Find where the given text appears and provide that cell's center as (X, Y) coordinate. 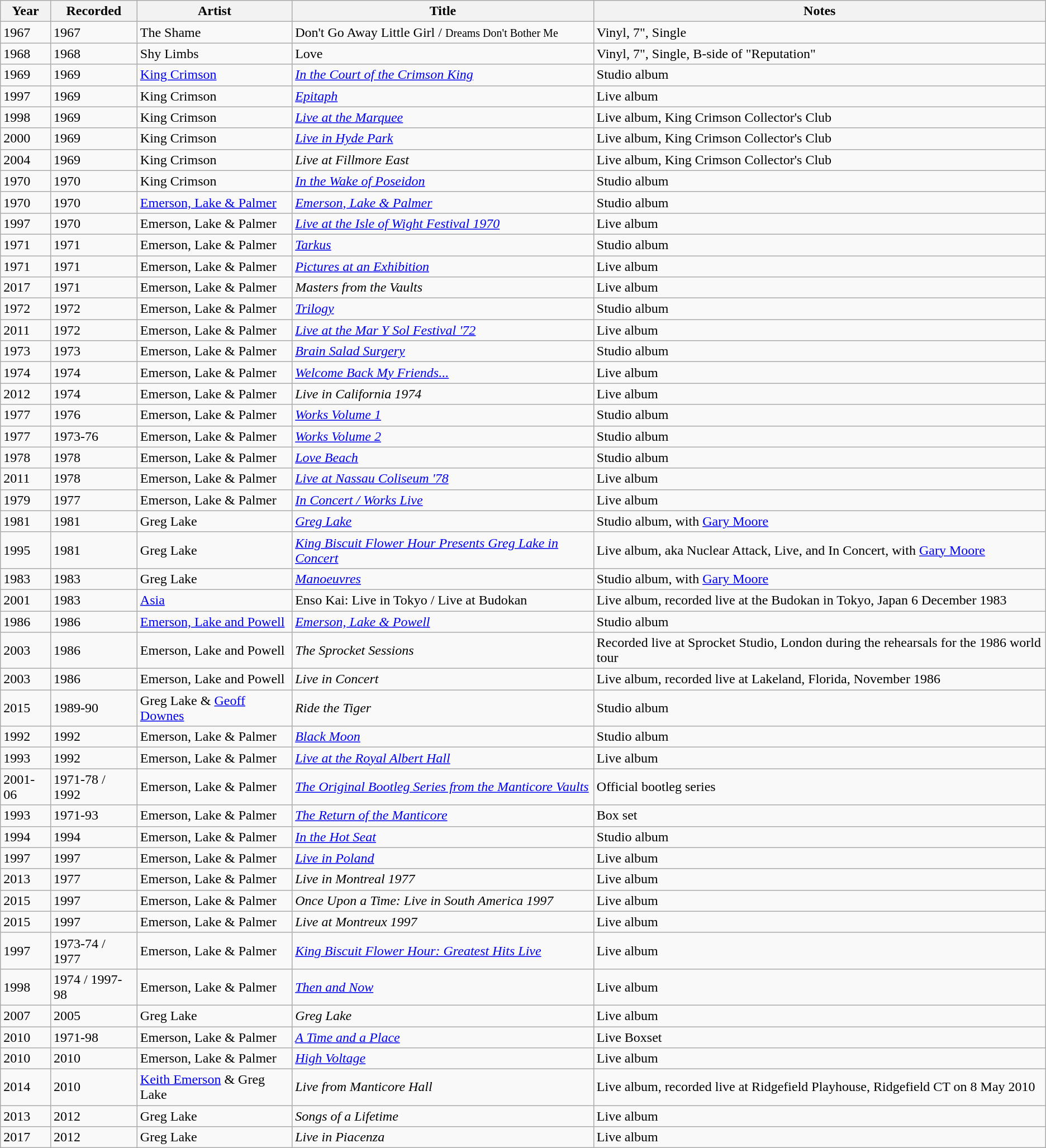
Live album, aka Nuclear Attack, Live, and In Concert, with Gary Moore (819, 550)
Epitaph (443, 96)
1973-74 / 1977 (94, 951)
Trilogy (443, 309)
Manoeuvres (443, 579)
Enso Kai: Live in Tokyo / Live at Budokan (443, 600)
Love Beach (443, 458)
Pictures at an Exhibition (443, 266)
Box set (819, 816)
Tarkus (443, 245)
Artist (215, 11)
Keith Emerson & Greg Lake (215, 1087)
1979 (26, 500)
2007 (26, 1016)
Shy Limbs (215, 54)
Works Volume 1 (443, 415)
2014 (26, 1087)
Don't Go Away Little Girl / Dreams Don't Bother Me (443, 32)
Live album, recorded live at the Budokan in Tokyo, Japan 6 December 1983 (819, 600)
Love (443, 54)
Emerson, Lake & Powell (443, 622)
2001-06 (26, 787)
King Biscuit Flower Hour Presents Greg Lake in Concert (443, 550)
The Return of the Manticore (443, 816)
Live from Manticore Hall (443, 1087)
Brain Salad Surgery (443, 351)
Year (26, 11)
Greg Lake & Geoff Downes (215, 708)
The Original Bootleg Series from the Manticore Vaults (443, 787)
In the Court of the Crimson King (443, 75)
Notes (819, 11)
Live at the Marquee (443, 117)
Live in Poland (443, 858)
King Biscuit Flower Hour: Greatest Hits Live (443, 951)
Live in Montreal 1977 (443, 879)
Live in Concert (443, 679)
Live album, recorded live at Ridgefield Playhouse, Ridgefield CT on 8 May 2010 (819, 1087)
High Voltage (443, 1059)
Live at Nassau Coliseum '78 (443, 479)
Recorded live at Sprocket Studio, London during the rehearsals for the 1986 world tour (819, 650)
Ride the Tiger (443, 708)
Live in Hyde Park (443, 139)
2001 (26, 600)
1971-78 / 1992 (94, 787)
Black Moon (443, 737)
The Shame (215, 32)
Songs of a Lifetime (443, 1116)
Live at the Isle of Wight Festival 1970 (443, 223)
Masters from the Vaults (443, 288)
Live at Montreux 1997 (443, 922)
Once Upon a Time: Live in South America 1997 (443, 901)
The Sprocket Sessions (443, 650)
1971-93 (94, 816)
2005 (94, 1016)
Live album, recorded live at Lakeland, Florida, November 1986 (819, 679)
Welcome Back My Friends... (443, 373)
In the Hot Seat (443, 837)
1973-76 (94, 436)
1971-98 (94, 1037)
Asia (215, 600)
In Concert / Works Live (443, 500)
Live at the Royal Albert Hall (443, 758)
Official bootleg series (819, 787)
1976 (94, 415)
Then and Now (443, 987)
Vinyl, 7", Single, B-side of "Reputation" (819, 54)
Vinyl, 7", Single (819, 32)
Recorded (94, 11)
2004 (26, 160)
Works Volume 2 (443, 436)
Title (443, 11)
Live Boxset (819, 1037)
2000 (26, 139)
1974 / 1997-98 (94, 987)
A Time and a Place (443, 1037)
Live in Piacenza (443, 1137)
Live at Fillmore East (443, 160)
Live at the Mar Y Sol Festival '72 (443, 330)
In the Wake of Poseidon (443, 181)
1989-90 (94, 708)
1995 (26, 550)
Live in California 1974 (443, 394)
